Detect which cell encompasses the target text, then output its [X, Y] center coordinate. 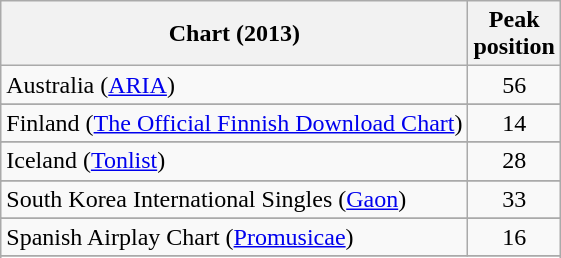
14 [514, 123]
Iceland (Tonlist) [234, 161]
Chart (2013) [234, 34]
28 [514, 161]
33 [514, 199]
Australia (ARIA) [234, 85]
56 [514, 85]
Finland (The Official Finnish Download Chart) [234, 123]
Peakposition [514, 34]
16 [514, 237]
Spanish Airplay Chart (Promusicae) [234, 237]
South Korea International Singles (Gaon) [234, 199]
